Output the [x, y] coordinate of the center of the cell containing the given text.  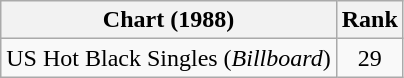
US Hot Black Singles (Billboard) [169, 58]
29 [370, 58]
Chart (1988) [169, 20]
Rank [370, 20]
